Determine the (x, y) coordinate at the center of the cell enclosing the given text.  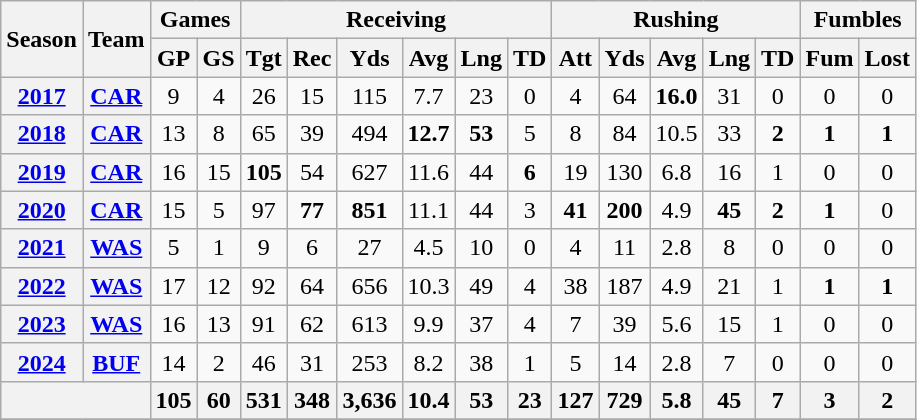
Lost (887, 58)
97 (264, 210)
11.6 (428, 172)
613 (370, 324)
BUF (116, 362)
6.8 (676, 172)
16.0 (676, 96)
2019 (42, 172)
2018 (42, 134)
Rec (312, 58)
130 (624, 172)
92 (264, 286)
Team (116, 39)
2021 (42, 248)
62 (312, 324)
11.1 (428, 210)
10.5 (676, 134)
253 (370, 362)
4.5 (428, 248)
60 (218, 400)
10.3 (428, 286)
9.9 (428, 324)
77 (312, 210)
Tgt (264, 58)
91 (264, 324)
2023 (42, 324)
5.6 (676, 324)
21 (729, 286)
729 (624, 400)
7.7 (428, 96)
12.7 (428, 134)
2022 (42, 286)
11 (624, 248)
Rushing (676, 20)
2024 (42, 362)
12 (218, 286)
2017 (42, 96)
19 (576, 172)
GP (174, 58)
37 (481, 324)
115 (370, 96)
10 (481, 248)
Games (195, 20)
656 (370, 286)
127 (576, 400)
GS (218, 58)
200 (624, 210)
5.8 (676, 400)
627 (370, 172)
27 (370, 248)
851 (370, 210)
84 (624, 134)
10.4 (428, 400)
Att (576, 58)
33 (729, 134)
187 (624, 286)
531 (264, 400)
8.2 (428, 362)
Season (42, 39)
65 (264, 134)
Receiving (396, 20)
Fum (830, 58)
46 (264, 362)
49 (481, 286)
54 (312, 172)
41 (576, 210)
3,636 (370, 400)
494 (370, 134)
2020 (42, 210)
348 (312, 400)
26 (264, 96)
Fumbles (858, 20)
17 (174, 286)
